Find where the given text appears and provide that cell's center as [X, Y] coordinate. 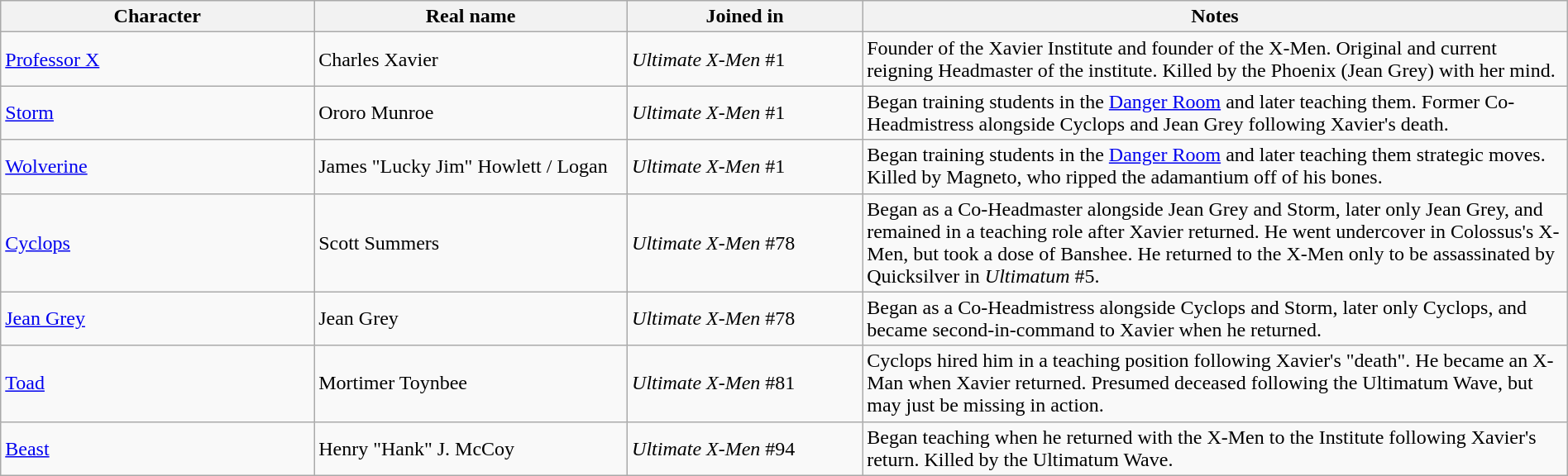
Real name [471, 17]
Began training students in the Danger Room and later teaching them strategic moves. Killed by Magneto, who ripped the adamantium off of his bones. [1216, 167]
Ultimate X-Men #81 [745, 383]
Began teaching when he returned with the X-Men to the Institute following Xavier's return. Killed by the Ultimatum Wave. [1216, 448]
Toad [157, 383]
Began as a Co-Headmistress alongside Cyclops and Storm, later only Cyclops, and became second-in-command to Xavier when he returned. [1216, 319]
Began training students in the Danger Room and later teaching them. Former Co-Headmistress alongside Cyclops and Jean Grey following Xavier's death. [1216, 112]
Joined in [745, 17]
Character [157, 17]
Wolverine [157, 167]
Henry "Hank" J. McCoy [471, 448]
James "Lucky Jim" Howlett / Logan [471, 167]
Beast [157, 448]
Scott Summers [471, 243]
Notes [1216, 17]
Charles Xavier [471, 59]
Mortimer Toynbee [471, 383]
Storm [157, 112]
Ultimate X-Men #94 [745, 448]
Ororo Munroe [471, 112]
Professor X [157, 59]
Cyclops [157, 243]
